Search for the cell housing the specified text and yield its (X, Y) center coordinate. 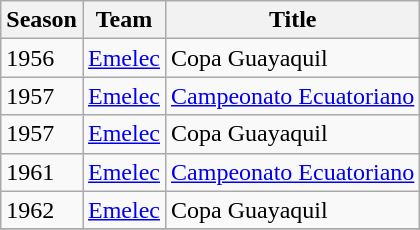
Season (42, 20)
1962 (42, 210)
Team (124, 20)
1956 (42, 58)
1961 (42, 172)
Title (293, 20)
